Output the (x, y) coordinate of the center of the cell containing the given text.  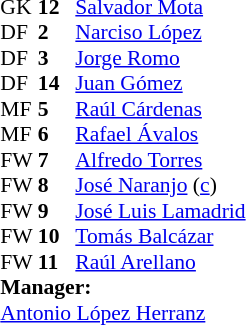
Juan Gómez (160, 83)
Jorge Romo (160, 58)
11 (57, 262)
Alfredo Torres (160, 160)
Raúl Cárdenas (160, 109)
5 (57, 109)
José Naranjo (c) (160, 185)
14 (57, 83)
Rafael Ávalos (160, 135)
Narciso López (160, 33)
Raúl Arellano (160, 262)
3 (57, 58)
2 (57, 33)
José Luis Lamadrid (160, 211)
10 (57, 237)
Manager: (122, 287)
6 (57, 135)
7 (57, 160)
9 (57, 211)
8 (57, 185)
Tomás Balcázar (160, 237)
